Find where the given text appears and provide that cell's center as [x, y] coordinate. 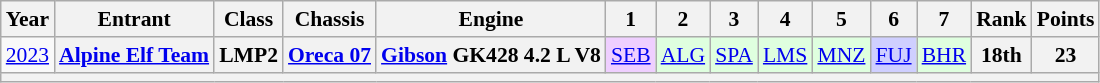
ALG [683, 55]
LMP2 [248, 55]
4 [786, 19]
SEB [631, 55]
23 [1066, 55]
2023 [28, 55]
Class [248, 19]
3 [734, 19]
LMS [786, 55]
Chassis [330, 19]
2 [683, 19]
5 [841, 19]
Alpine Elf Team [134, 55]
1 [631, 19]
MNZ [841, 55]
Oreca 07 [330, 55]
Entrant [134, 19]
SPA [734, 55]
Year [28, 19]
FUJ [893, 55]
Engine [491, 19]
Points [1066, 19]
7 [944, 19]
BHR [944, 55]
Rank [1002, 19]
18th [1002, 55]
Gibson GK428 4.2 L V8 [491, 55]
6 [893, 19]
